From the cell containing the given text, extract its center point as (X, Y) coordinate. 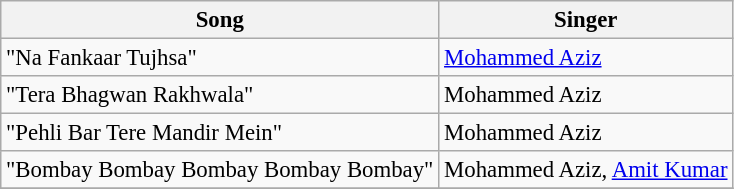
"Pehli Bar Tere Mandir Mein" (220, 133)
Singer (586, 20)
"Na Fankaar Tujhsa" (220, 58)
"Tera Bhagwan Rakhwala" (220, 95)
Mohammed Aziz, Amit Kumar (586, 170)
"Bombay Bombay Bombay Bombay Bombay" (220, 170)
Song (220, 20)
